From the cell containing the given text, extract its center point as (X, Y) coordinate. 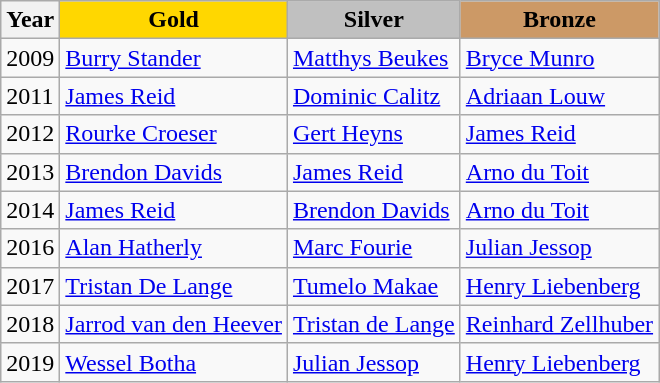
Matthys Beukes (374, 58)
Adriaan Louw (559, 96)
Tumelo Makae (374, 286)
2018 (30, 324)
Marc Fourie (374, 248)
Silver (374, 20)
Rourke Croeser (174, 134)
Reinhard Zellhuber (559, 324)
Burry Stander (174, 58)
2014 (30, 210)
2009 (30, 58)
Bryce Munro (559, 58)
Tristan De Lange (174, 286)
Jarrod van den Heever (174, 324)
Alan Hatherly (174, 248)
Dominic Calitz (374, 96)
Tristan de Lange (374, 324)
2017 (30, 286)
2016 (30, 248)
2019 (30, 362)
Bronze (559, 20)
Gold (174, 20)
2013 (30, 172)
2011 (30, 96)
Wessel Botha (174, 362)
Year (30, 20)
Gert Heyns (374, 134)
2012 (30, 134)
